Return (X, Y) of the center of cell containing provided text 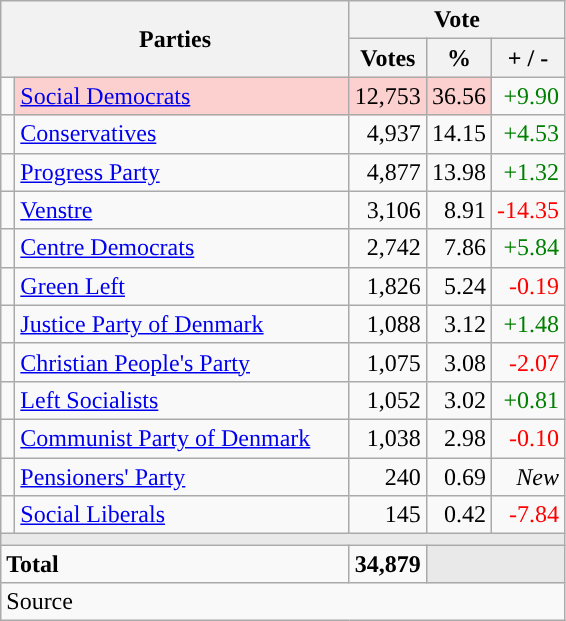
Christian People's Party (182, 362)
34,879 (388, 564)
0.69 (458, 477)
+4.53 (528, 134)
12,753 (388, 96)
Conservatives (182, 134)
3.08 (458, 362)
Vote (456, 20)
Centre Democrats (182, 248)
3.02 (458, 400)
+1.32 (528, 172)
New (528, 477)
+0.81 (528, 400)
4,937 (388, 134)
+ / - (528, 58)
Justice Party of Denmark (182, 324)
+1.48 (528, 324)
3.12 (458, 324)
7.86 (458, 248)
-0.10 (528, 438)
1,038 (388, 438)
Source (283, 602)
-0.19 (528, 286)
3,106 (388, 210)
14.15 (458, 134)
Pensioners' Party (182, 477)
Social Liberals (182, 515)
4,877 (388, 172)
Venstre (182, 210)
2,742 (388, 248)
% (458, 58)
Votes (388, 58)
Progress Party (182, 172)
Social Democrats (182, 96)
1,075 (388, 362)
-2.07 (528, 362)
2.98 (458, 438)
+5.84 (528, 248)
Parties (176, 39)
1,052 (388, 400)
1,826 (388, 286)
-14.35 (528, 210)
8.91 (458, 210)
1,088 (388, 324)
+9.90 (528, 96)
5.24 (458, 286)
Left Socialists (182, 400)
13.98 (458, 172)
Green Left (182, 286)
240 (388, 477)
Communist Party of Denmark (182, 438)
0.42 (458, 515)
Total (176, 564)
-7.84 (528, 515)
145 (388, 515)
36.56 (458, 96)
